Search for the cell housing the specified text and yield its [x, y] center coordinate. 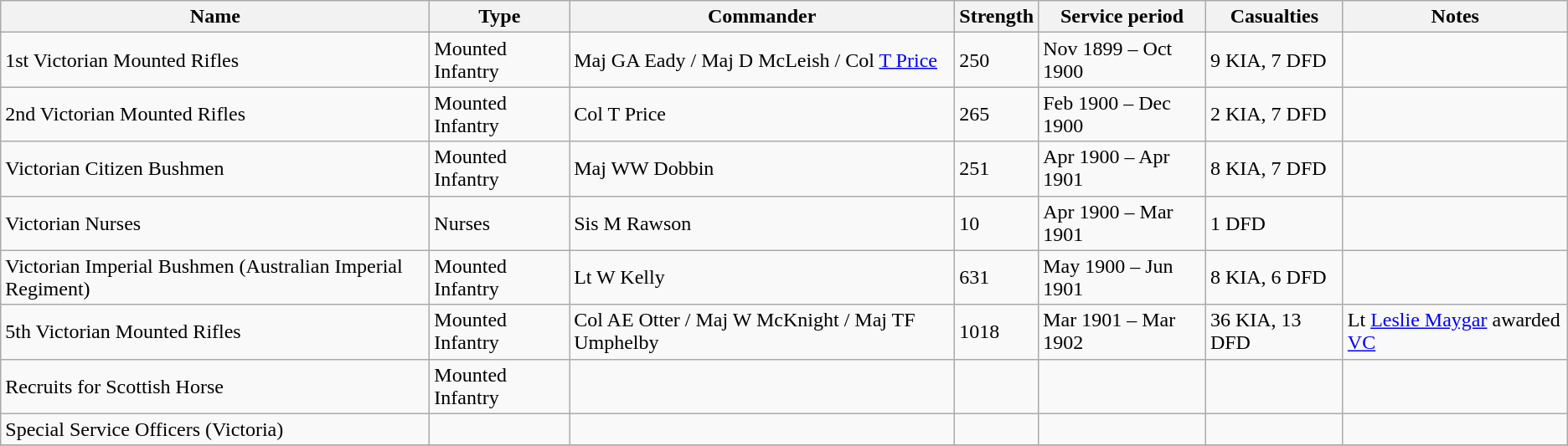
2 KIA, 7 DFD [1274, 114]
1 DFD [1274, 223]
Col T Price [762, 114]
Lt Leslie Maygar awarded VC [1455, 331]
Victorian Citizen Bushmen [215, 169]
36 KIA, 13 DFD [1274, 331]
Col AE Otter / Maj W McKnight / Maj TF Umphelby [762, 331]
Type [499, 17]
Victorian Nurses [215, 223]
Strength [997, 17]
Maj GA Eady / Maj D McLeish / Col T Price [762, 60]
1st Victorian Mounted Rifles [215, 60]
8 KIA, 6 DFD [1274, 278]
Recruits for Scottish Horse [215, 387]
5th Victorian Mounted Rifles [215, 331]
Nurses [499, 223]
Victorian Imperial Bushmen (Australian Imperial Regiment) [215, 278]
Special Service Officers (Victoria) [215, 429]
2nd Victorian Mounted Rifles [215, 114]
Service period [1122, 17]
631 [997, 278]
8 KIA, 7 DFD [1274, 169]
Apr 1900 – Apr 1901 [1122, 169]
Mar 1901 – Mar 1902 [1122, 331]
Apr 1900 – Mar 1901 [1122, 223]
9 KIA, 7 DFD [1274, 60]
Notes [1455, 17]
251 [997, 169]
Feb 1900 – Dec 1900 [1122, 114]
Sis M Rawson [762, 223]
250 [997, 60]
10 [997, 223]
Name [215, 17]
Commander [762, 17]
Nov 1899 – Oct 1900 [1122, 60]
Casualties [1274, 17]
Lt W Kelly [762, 278]
265 [997, 114]
May 1900 – Jun 1901 [1122, 278]
Maj WW Dobbin [762, 169]
1018 [997, 331]
